Scan for the cell matching the given text and deliver its (x, y) coordinate at center. 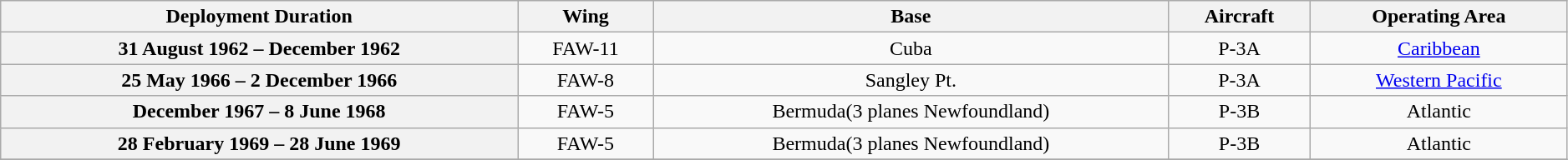
Caribbean (1439, 48)
Base (911, 17)
28 February 1969 – 28 June 1969 (259, 143)
FAW-8 (586, 80)
Cuba (911, 48)
Western Pacific (1439, 80)
31 August 1962 – December 1962 (259, 48)
Deployment Duration (259, 17)
Operating Area (1439, 17)
December 1967 – 8 June 1968 (259, 112)
Wing (586, 17)
Sangley Pt. (911, 80)
Aircraft (1240, 17)
25 May 1966 – 2 December 1966 (259, 80)
FAW-11 (586, 48)
